Output the (x, y) coordinate of the center of the cell containing the given text.  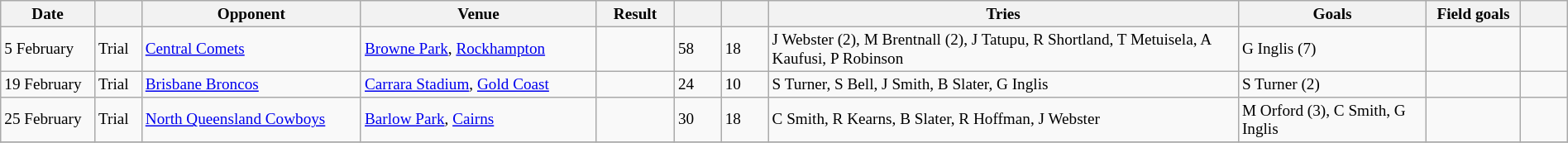
58 (698, 49)
Brisbane Broncos (251, 84)
10 (744, 84)
30 (698, 120)
C Smith, R Kearns, B Slater, R Hoffman, J Webster (1003, 120)
J Webster (2), M Brentnall (2), J Tatupu, R Shortland, T Metuisela, A Kaufusi, P Robinson (1003, 49)
Barlow Park, Cairns (478, 120)
Carrara Stadium, Gold Coast (478, 84)
S Turner (2) (1331, 84)
M Orford (3), C Smith, G Inglis (1331, 120)
Venue (478, 14)
Opponent (251, 14)
Tries (1003, 14)
Field goals (1474, 14)
19 February (48, 84)
24 (698, 84)
Goals (1331, 14)
North Queensland Cowboys (251, 120)
Date (48, 14)
S Turner, S Bell, J Smith, B Slater, G Inglis (1003, 84)
G Inglis (7) (1331, 49)
Browne Park, Rockhampton (478, 49)
25 February (48, 120)
Result (635, 14)
Central Comets (251, 49)
5 February (48, 49)
